Return (x, y) of the center of cell containing provided text 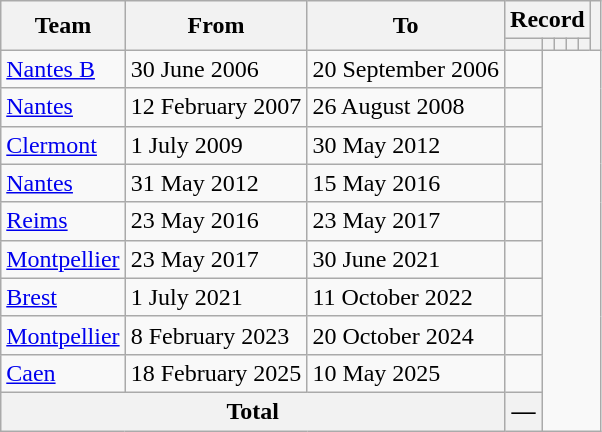
15 May 2016 (406, 183)
Caen (63, 373)
30 June 2006 (216, 69)
1 July 2021 (216, 297)
20 October 2024 (406, 335)
8 February 2023 (216, 335)
Clermont (63, 145)
1 July 2009 (216, 145)
— (524, 411)
18 February 2025 (216, 373)
Brest (63, 297)
Nantes B (63, 69)
31 May 2012 (216, 183)
Team (63, 26)
Reims (63, 221)
Record (548, 20)
11 October 2022 (406, 297)
Total (253, 411)
To (406, 26)
30 May 2012 (406, 145)
12 February 2007 (216, 107)
20 September 2006 (406, 69)
From (216, 26)
10 May 2025 (406, 373)
30 June 2021 (406, 259)
23 May 2016 (216, 221)
26 August 2008 (406, 107)
